For the text-containing cell, return its midpoint in [X, Y] coordinate format. 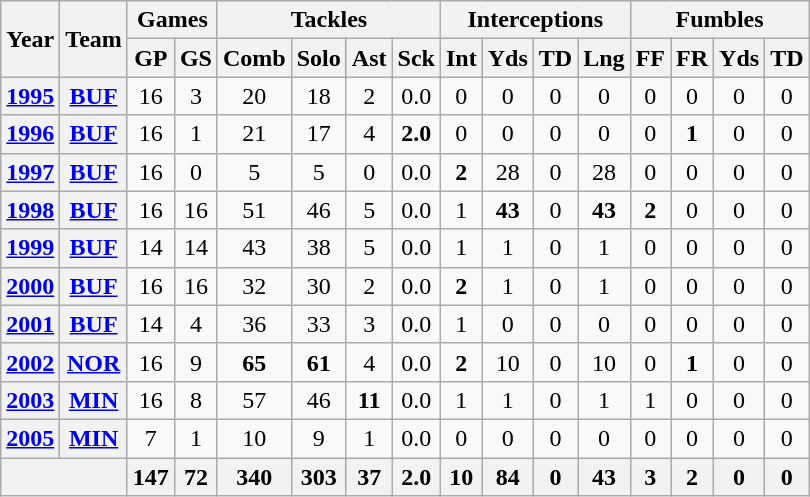
Comb [254, 58]
GP [150, 58]
36 [254, 324]
Sck [416, 58]
Lng [604, 58]
Interceptions [535, 20]
Solo [318, 58]
1997 [30, 172]
65 [254, 362]
Ast [369, 58]
FF [650, 58]
2005 [30, 438]
2000 [30, 286]
1996 [30, 134]
37 [369, 477]
18 [318, 96]
1995 [30, 96]
2002 [30, 362]
17 [318, 134]
Games [172, 20]
Year [30, 39]
NOR [94, 362]
8 [196, 400]
Int [461, 58]
51 [254, 210]
20 [254, 96]
GS [196, 58]
303 [318, 477]
32 [254, 286]
Team [94, 39]
FR [692, 58]
57 [254, 400]
147 [150, 477]
38 [318, 248]
Tackles [328, 20]
30 [318, 286]
7 [150, 438]
84 [508, 477]
2001 [30, 324]
2003 [30, 400]
1999 [30, 248]
1998 [30, 210]
340 [254, 477]
11 [369, 400]
Fumbles [720, 20]
72 [196, 477]
21 [254, 134]
33 [318, 324]
61 [318, 362]
